Return the (x, y) coordinate for the center point of the cell that contains the specified text.  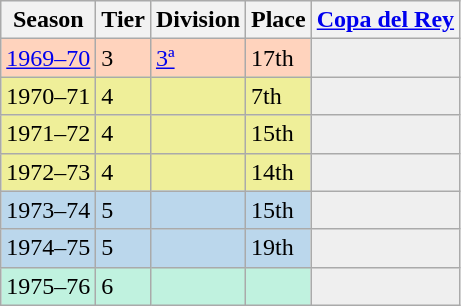
1969–70 (48, 58)
Place (279, 20)
1975–76 (48, 286)
1973–74 (48, 210)
3 (124, 58)
17th (279, 58)
19th (279, 248)
Tier (124, 20)
3ª (198, 58)
1970–71 (48, 96)
Copa del Rey (385, 20)
1974–75 (48, 248)
1972–73 (48, 172)
6 (124, 286)
14th (279, 172)
Division (198, 20)
7th (279, 96)
1971–72 (48, 134)
Season (48, 20)
